Return the (X, Y) coordinate for the center point of the cell that contains the specified text.  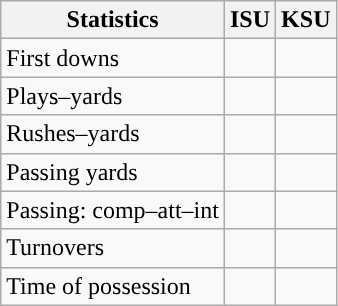
First downs (113, 58)
Statistics (113, 20)
Passing: comp–att–int (113, 210)
Plays–yards (113, 96)
Time of possession (113, 286)
ISU (250, 20)
Turnovers (113, 248)
Passing yards (113, 172)
Rushes–yards (113, 134)
KSU (306, 20)
